Extract the [X, Y] coordinate from the center of the cell holding the provided text.  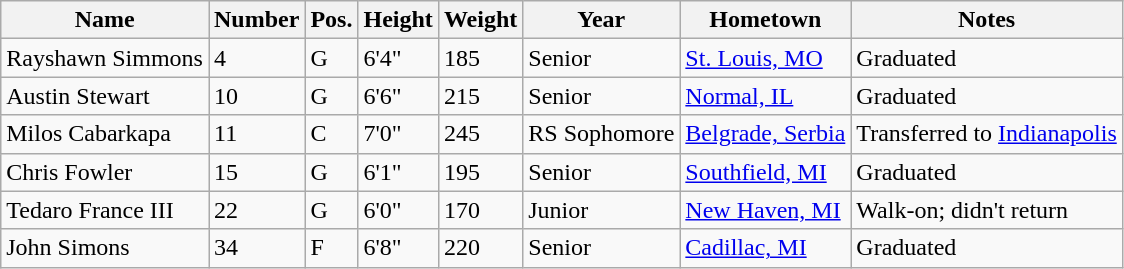
Transferred to Indianapolis [986, 134]
Austin Stewart [105, 96]
7'0" [398, 134]
6'1" [398, 172]
Height [398, 20]
22 [256, 210]
245 [480, 134]
4 [256, 58]
Normal, IL [766, 96]
Year [602, 20]
6'4" [398, 58]
6'8" [398, 248]
C [332, 134]
John Simons [105, 248]
Rayshawn Simmons [105, 58]
Notes [986, 20]
6'0" [398, 210]
Hometown [766, 20]
RS Sophomore [602, 134]
St. Louis, MO [766, 58]
215 [480, 96]
Walk-on; didn't return [986, 210]
10 [256, 96]
195 [480, 172]
Junior [602, 210]
6'6" [398, 96]
Pos. [332, 20]
New Haven, MI [766, 210]
15 [256, 172]
Belgrade, Serbia [766, 134]
34 [256, 248]
170 [480, 210]
Weight [480, 20]
Name [105, 20]
Number [256, 20]
F [332, 248]
Southfield, MI [766, 172]
185 [480, 58]
Milos Cabarkapa [105, 134]
Tedaro France III [105, 210]
11 [256, 134]
Chris Fowler [105, 172]
220 [480, 248]
Cadillac, MI [766, 248]
